From the cell containing the given text, extract its center point as (X, Y) coordinate. 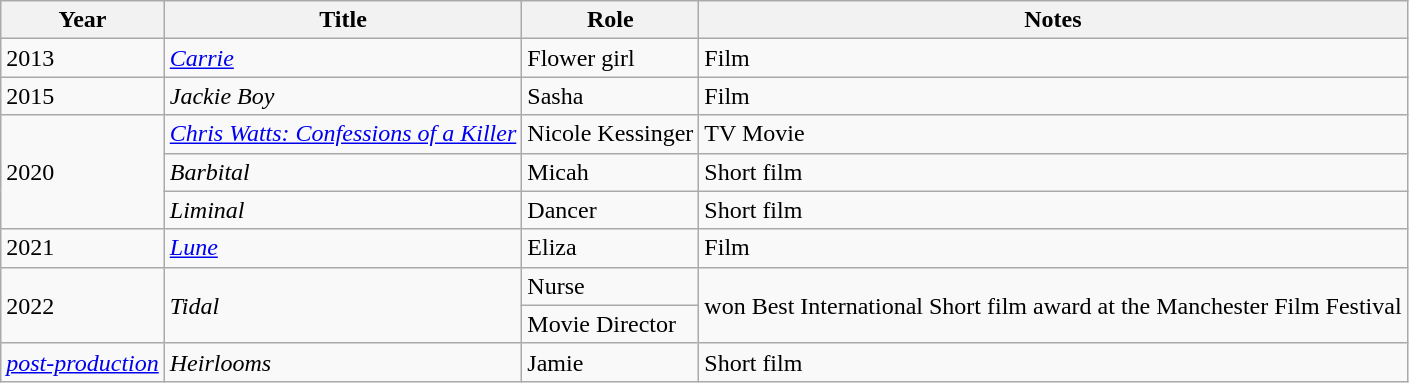
Year (83, 20)
2022 (83, 305)
Notes (1053, 20)
Eliza (610, 248)
Flower girl (610, 58)
2013 (83, 58)
Sasha (610, 96)
Carrie (343, 58)
Liminal (343, 210)
Title (343, 20)
Tidal (343, 305)
Role (610, 20)
2021 (83, 248)
Jamie (610, 362)
Chris Watts: Confessions of a Killer (343, 134)
Movie Director (610, 324)
Nurse (610, 286)
TV Movie (1053, 134)
Heirlooms (343, 362)
2015 (83, 96)
won Best International Short film award at the Manchester Film Festival (1053, 305)
Dancer (610, 210)
Barbital (343, 172)
Nicole Kessinger (610, 134)
2020 (83, 172)
post-production (83, 362)
Lune (343, 248)
Micah (610, 172)
Jackie Boy (343, 96)
